Return [X, Y] of the center of cell containing provided text 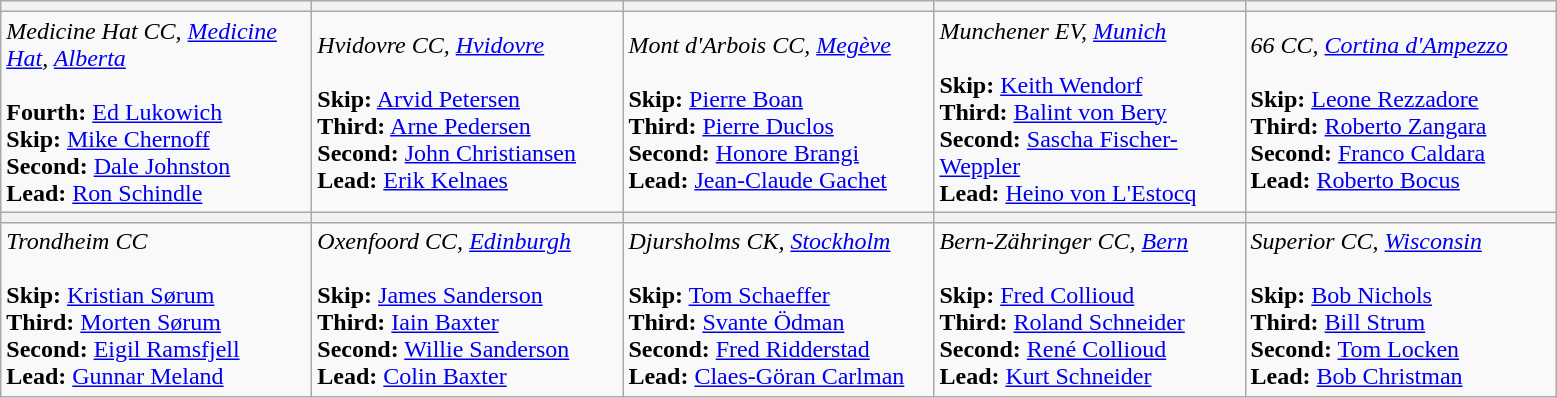
Djursholms CK, StockholmSkip: Tom Schaeffer Third: Svante Ödman Second: Fred Ridderstad Lead: Claes-Göran Carlman [778, 310]
Mont d'Arbois CC, MegèveSkip: Pierre Boan Third: Pierre Duclos Second: Honore Brangi Lead: Jean-Claude Gachet [778, 112]
Munchener EV, MunichSkip: Keith Wendorf Third: Balint von Bery Second: Sascha Fischer-Weppler Lead: Heino von L'Estocq [1090, 112]
Oxenfoord CC, EdinburghSkip: James Sanderson Third: Iain Baxter Second: Willie Sanderson Lead: Colin Baxter [468, 310]
Hvidovre CC, HvidovreSkip: Arvid Petersen Third: Arne Pedersen Second: John Christiansen Lead: Erik Kelnaes [468, 112]
66 CC, Cortina d'AmpezzoSkip: Leone Rezzadore Third: Roberto Zangara Second: Franco Caldara Lead: Roberto Bocus [1400, 112]
Medicine Hat CC, Medicine Hat, AlbertaFourth: Ed Lukowich Skip: Mike Chernoff Second: Dale Johnston Lead: Ron Schindle [156, 112]
Bern-Zähringer CC, BernSkip: Fred Collioud Third: Roland Schneider Second: René Collioud Lead: Kurt Schneider [1090, 310]
Superior CC, WisconsinSkip: Bob Nichols Third: Bill Strum Second: Tom Locken Lead: Bob Christman [1400, 310]
Trondheim CCSkip: Kristian Sørum Third: Morten Sørum Second: Eigil Ramsfjell Lead: Gunnar Meland [156, 310]
